Capture the cell that displays the provided text and extract its (x, y) central coordinate. 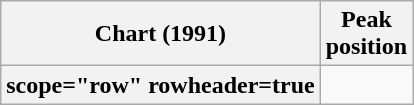
Peakposition (366, 34)
Chart (1991) (160, 34)
scope="row" rowheader=true (160, 85)
